Detect which cell encompasses the target text, then output its (X, Y) center coordinate. 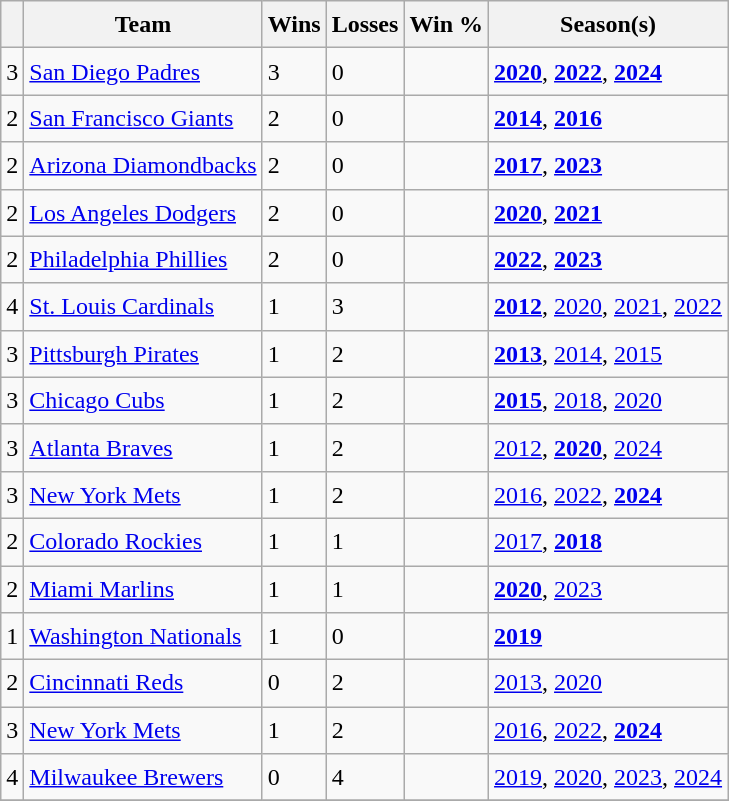
2022, 2023 (608, 260)
Philadelphia Phillies (143, 260)
2012, 2020, 2021, 2022 (608, 306)
Season(s) (608, 24)
2019, 2020, 2023, 2024 (608, 778)
Washington Nationals (143, 636)
Wins (294, 24)
Cincinnati Reds (143, 684)
2020, 2022, 2024 (608, 72)
San Diego Padres (143, 72)
Milwaukee Brewers (143, 778)
San Francisco Giants (143, 118)
Chicago Cubs (143, 400)
2012, 2020, 2024 (608, 448)
2020, 2021 (608, 212)
2013, 2020 (608, 684)
2019 (608, 636)
Arizona Diamondbacks (143, 166)
Colorado Rockies (143, 542)
Atlanta Braves (143, 448)
2013, 2014, 2015 (608, 354)
Pittsburgh Pirates (143, 354)
St. Louis Cardinals (143, 306)
Miami Marlins (143, 590)
2015, 2018, 2020 (608, 400)
2014, 2016 (608, 118)
2017, 2023 (608, 166)
Losses (365, 24)
2020, 2023 (608, 590)
Win % (446, 24)
2017, 2018 (608, 542)
Los Angeles Dodgers (143, 212)
Team (143, 24)
